Locate the cell with the specified text and output its [x, y] center coordinate. 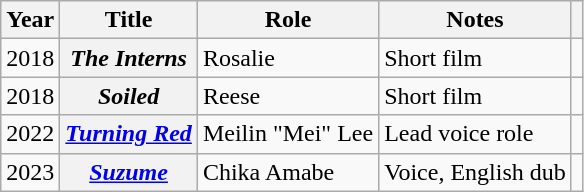
Turning Red [129, 134]
Soiled [129, 96]
Rosalie [288, 58]
Lead voice role [476, 134]
Reese [288, 96]
Notes [476, 20]
Role [288, 20]
Chika Amabe [288, 172]
2023 [30, 172]
Voice, English dub [476, 172]
Meilin "Mei" Lee [288, 134]
Year [30, 20]
The Interns [129, 58]
2022 [30, 134]
Suzume [129, 172]
Title [129, 20]
